Return (X, Y) of the center of cell containing provided text 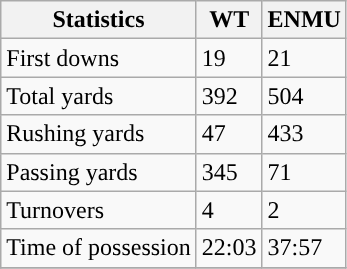
Passing yards (99, 172)
504 (304, 96)
Turnovers (99, 210)
37:57 (304, 248)
Time of possession (99, 248)
345 (229, 172)
Total yards (99, 96)
71 (304, 172)
First downs (99, 58)
4 (229, 210)
Statistics (99, 20)
ENMU (304, 20)
21 (304, 58)
Rushing yards (99, 134)
433 (304, 134)
2 (304, 210)
19 (229, 58)
47 (229, 134)
WT (229, 20)
22:03 (229, 248)
392 (229, 96)
